Scan for the cell matching the given text and deliver its [X, Y] coordinate at center. 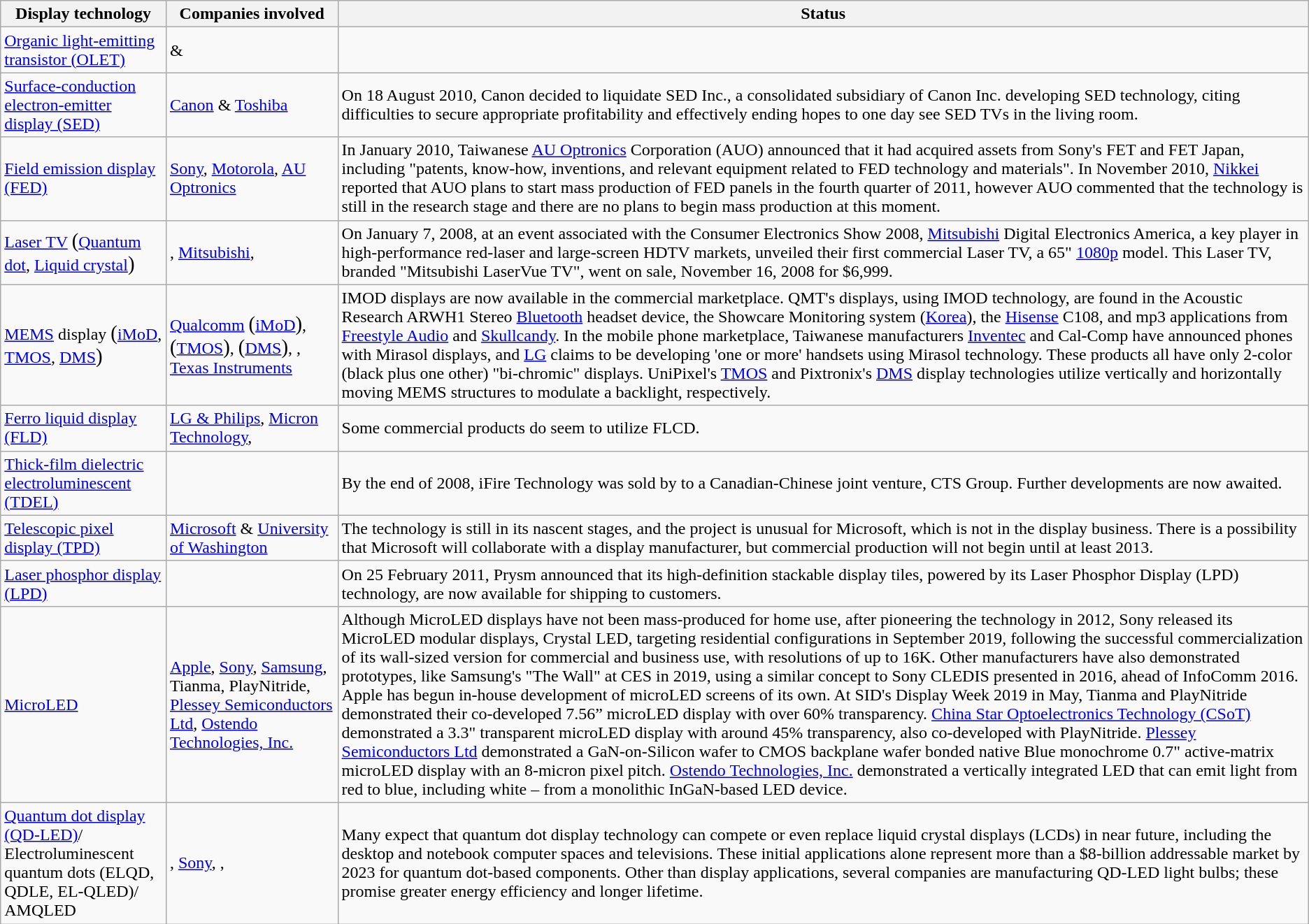
Qualcomm (iMoD), (TMOS), (DMS), , Texas Instruments [252, 345]
& [252, 50]
LG & Philips, Micron Technology, [252, 428]
MicroLED [84, 705]
Telescopic pixel display (TPD) [84, 538]
Ferro liquid display (FLD) [84, 428]
Quantum dot display (QD-LED)/Electroluminescent quantum dots (ELQD, QDLE, EL-QLED)/AMQLED [84, 862]
MEMS display (iMoD, TMOS, DMS) [84, 345]
Thick-film dielectric electroluminescent (TDEL) [84, 483]
, Sony, , [252, 862]
Laser phosphor display (LPD) [84, 583]
Status [823, 14]
Field emission display (FED) [84, 179]
Sony, Motorola, AU Optronics [252, 179]
Microsoft & University of Washington [252, 538]
Some commercial products do seem to utilize FLCD. [823, 428]
By the end of 2008, iFire Technology was sold by to a Canadian-Chinese joint venture, CTS Group. Further developments are now awaited. [823, 483]
Laser TV (Quantum dot, Liquid crystal) [84, 252]
Organic light-emitting transistor (OLET) [84, 50]
Surface-conduction electron-emitter display (SED) [84, 105]
, Mitsubishi, [252, 252]
Canon & Toshiba [252, 105]
Display technology [84, 14]
Companies involved [252, 14]
Apple, Sony, Samsung, Tianma, PlayNitride, Plessey Semiconductors Ltd, Ostendo Technologies, Inc. [252, 705]
